Identify which cell holds the provided text, then report its [X, Y] central coordinate. 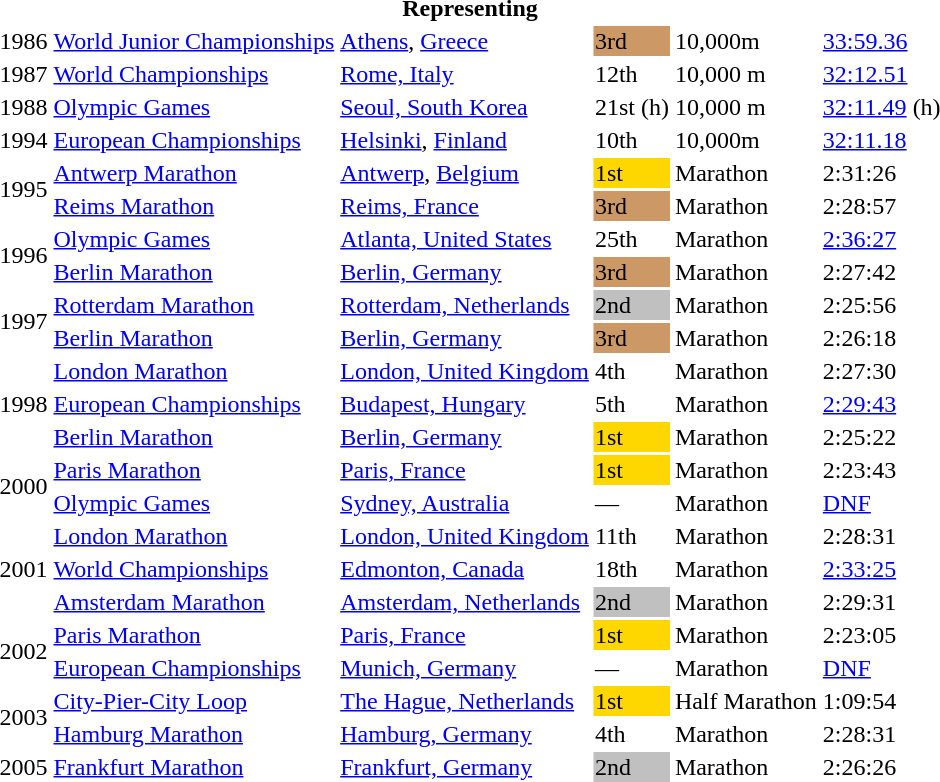
Rome, Italy [465, 74]
Atlanta, United States [465, 239]
The Hague, Netherlands [465, 701]
City-Pier-City Loop [194, 701]
Half Marathon [746, 701]
Athens, Greece [465, 41]
18th [632, 569]
Hamburg, Germany [465, 734]
Hamburg Marathon [194, 734]
25th [632, 239]
Frankfurt, Germany [465, 767]
Amsterdam, Netherlands [465, 602]
12th [632, 74]
Budapest, Hungary [465, 404]
21st (h) [632, 107]
Antwerp, Belgium [465, 173]
Reims, France [465, 206]
World Junior Championships [194, 41]
Helsinki, Finland [465, 140]
5th [632, 404]
Rotterdam, Netherlands [465, 305]
11th [632, 536]
Sydney, Australia [465, 503]
Seoul, South Korea [465, 107]
Reims Marathon [194, 206]
Frankfurt Marathon [194, 767]
Amsterdam Marathon [194, 602]
10th [632, 140]
Rotterdam Marathon [194, 305]
Antwerp Marathon [194, 173]
Edmonton, Canada [465, 569]
Munich, Germany [465, 668]
